Extract the (x, y) coordinate from the center of the cell holding the provided text.  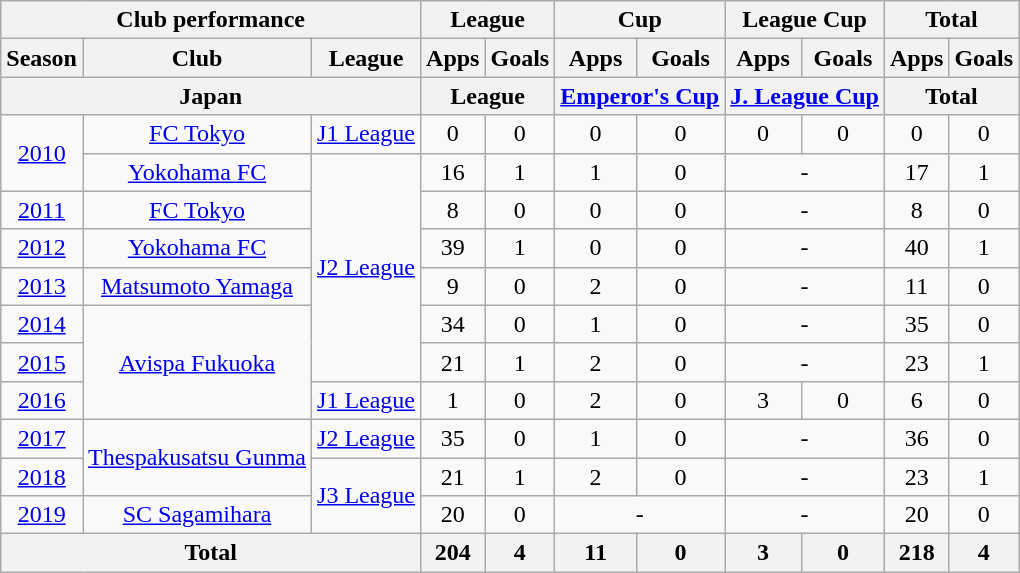
Thespakusatsu Gunma (196, 457)
Japan (211, 96)
2017 (42, 438)
2010 (42, 153)
39 (453, 248)
218 (916, 553)
36 (916, 438)
6 (916, 400)
2011 (42, 210)
J3 League (366, 496)
2014 (42, 324)
League Cup (805, 20)
34 (453, 324)
9 (453, 286)
J. League Cup (805, 96)
SC Sagamihara (196, 515)
17 (916, 172)
2018 (42, 477)
2016 (42, 400)
Cup (640, 20)
Club performance (211, 20)
2019 (42, 515)
Club (196, 58)
2012 (42, 248)
2013 (42, 286)
Matsumoto Yamaga (196, 286)
Avispa Fukuoka (196, 362)
Emperor's Cup (640, 96)
204 (453, 553)
16 (453, 172)
40 (916, 248)
Season (42, 58)
2015 (42, 362)
